Output the (X, Y) coordinate of the center of the cell containing the given text.  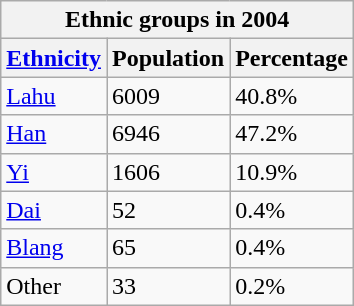
Ethnic groups in 2004 (178, 20)
Other (54, 286)
0.2% (292, 286)
Dai (54, 210)
10.9% (292, 172)
6009 (168, 96)
Lahu (54, 96)
33 (168, 286)
1606 (168, 172)
Ethnicity (54, 58)
52 (168, 210)
Han (54, 134)
65 (168, 248)
Blang (54, 248)
Percentage (292, 58)
Yi (54, 172)
Population (168, 58)
47.2% (292, 134)
6946 (168, 134)
40.8% (292, 96)
